Capture the cell that displays the provided text and extract its (X, Y) central coordinate. 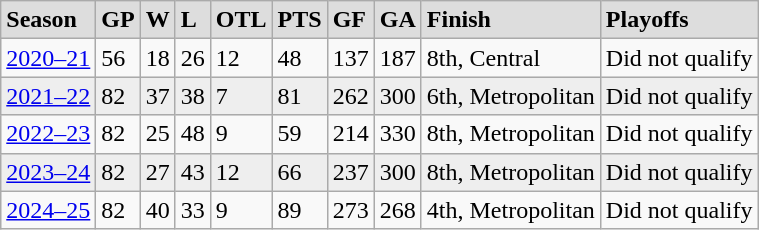
2021–22 (48, 96)
38 (192, 96)
7 (241, 96)
26 (192, 58)
PTS (300, 20)
89 (300, 210)
W (158, 20)
273 (350, 210)
18 (158, 58)
268 (398, 210)
137 (350, 58)
4th, Metropolitan (510, 210)
187 (398, 58)
262 (350, 96)
Season (48, 20)
GA (398, 20)
37 (158, 96)
330 (398, 134)
237 (350, 172)
2022–23 (48, 134)
40 (158, 210)
66 (300, 172)
Finish (510, 20)
2020–21 (48, 58)
25 (158, 134)
43 (192, 172)
Playoffs (679, 20)
81 (300, 96)
59 (300, 134)
27 (158, 172)
8th, Central (510, 58)
6th, Metropolitan (510, 96)
56 (118, 58)
2023–24 (48, 172)
214 (350, 134)
33 (192, 210)
GP (118, 20)
L (192, 20)
2024–25 (48, 210)
OTL (241, 20)
GF (350, 20)
